Search for the cell housing the specified text and yield its (X, Y) center coordinate. 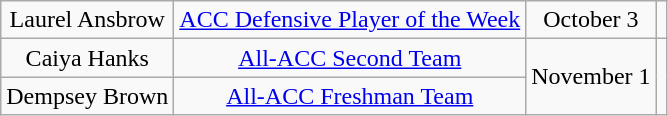
ACC Defensive Player of the Week (350, 20)
Laurel Ansbrow (88, 20)
All-ACC Second Team (350, 58)
All-ACC Freshman Team (350, 96)
November 1 (591, 77)
Dempsey Brown (88, 96)
Caiya Hanks (88, 58)
October 3 (591, 20)
